Return (x, y) of the center of cell containing provided text 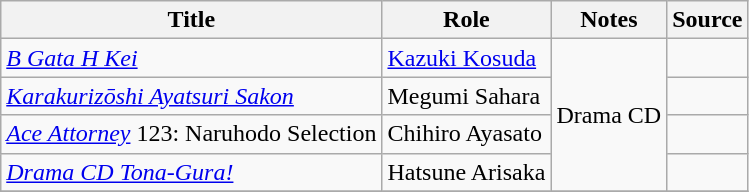
Notes (609, 20)
Drama CD (609, 115)
Source (708, 20)
Karakurizōshi Ayatsuri Sakon (192, 96)
Megumi Sahara (466, 96)
Chihiro Ayasato (466, 134)
Drama CD Tona-Gura! (192, 172)
Ace Attorney 123: Naruhodo Selection (192, 134)
Title (192, 20)
B Gata H Kei (192, 58)
Hatsune Arisaka (466, 172)
Kazuki Kosuda (466, 58)
Role (466, 20)
